From the cell containing the given text, extract its center point as [x, y] coordinate. 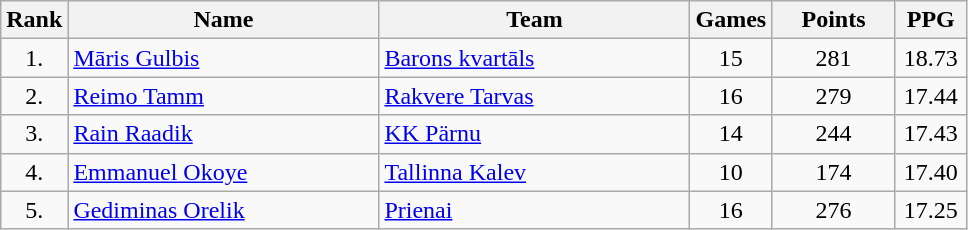
18.73 [930, 58]
Reimo Tamm [224, 96]
Tallinna Kalev [534, 172]
17.25 [930, 210]
174 [834, 172]
Prienai [534, 210]
2. [34, 96]
3. [34, 134]
KK Pärnu [534, 134]
17.43 [930, 134]
Rain Raadik [224, 134]
15 [731, 58]
Gediminas Orelik [224, 210]
Name [224, 20]
281 [834, 58]
17.44 [930, 96]
Games [731, 20]
PPG [930, 20]
Barons kvartāls [534, 58]
17.40 [930, 172]
14 [731, 134]
1. [34, 58]
276 [834, 210]
Points [834, 20]
Rank [34, 20]
10 [731, 172]
4. [34, 172]
Rakvere Tarvas [534, 96]
244 [834, 134]
5. [34, 210]
Māris Gulbis [224, 58]
279 [834, 96]
Emmanuel Okoye [224, 172]
Team [534, 20]
